Identify which cell holds the provided text, then report its (x, y) central coordinate. 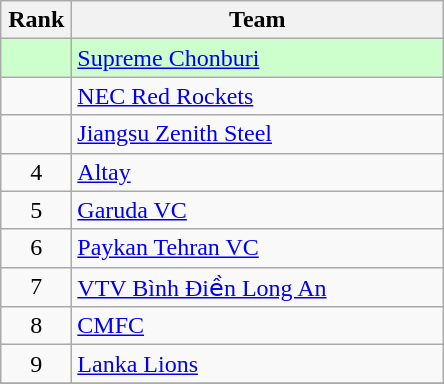
Rank (36, 20)
VTV Bình Điền Long An (258, 287)
Lanka Lions (258, 364)
Paykan Tehran VC (258, 248)
7 (36, 287)
9 (36, 364)
8 (36, 326)
CMFC (258, 326)
Team (258, 20)
4 (36, 172)
5 (36, 210)
Altay (258, 172)
Supreme Chonburi (258, 58)
6 (36, 248)
Garuda VC (258, 210)
Jiangsu Zenith Steel (258, 134)
NEC Red Rockets (258, 96)
